Return (x, y) of the center of cell containing provided text 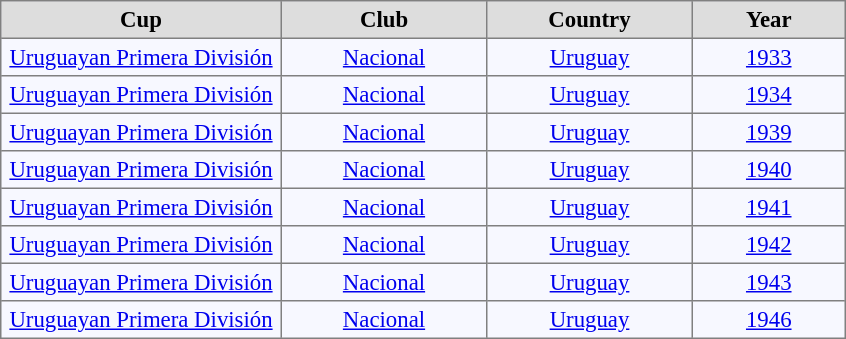
1941 (768, 207)
Country (590, 20)
1940 (768, 170)
Year (768, 20)
1933 (768, 57)
1946 (768, 320)
1943 (768, 282)
1939 (768, 132)
Cup (141, 20)
Club (384, 20)
1934 (768, 95)
1942 (768, 245)
